Extract the (x, y) coordinate from the center of the cell holding the provided text.  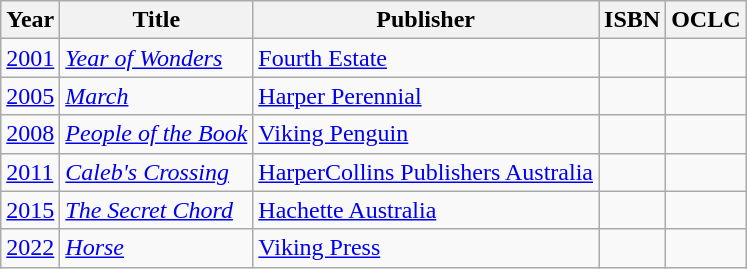
2015 (30, 210)
ISBN (632, 20)
2008 (30, 134)
OCLC (706, 20)
Viking Press (426, 248)
People of the Book (156, 134)
Viking Penguin (426, 134)
Publisher (426, 20)
Title (156, 20)
March (156, 96)
HarperCollins Publishers Australia (426, 172)
2005 (30, 96)
Fourth Estate (426, 58)
Year (30, 20)
Horse (156, 248)
Harper Perennial (426, 96)
The Secret Chord (156, 210)
Caleb's Crossing (156, 172)
Year of Wonders (156, 58)
2022 (30, 248)
2001 (30, 58)
2011 (30, 172)
Hachette Australia (426, 210)
